Scan for the cell matching the given text and deliver its [x, y] coordinate at center. 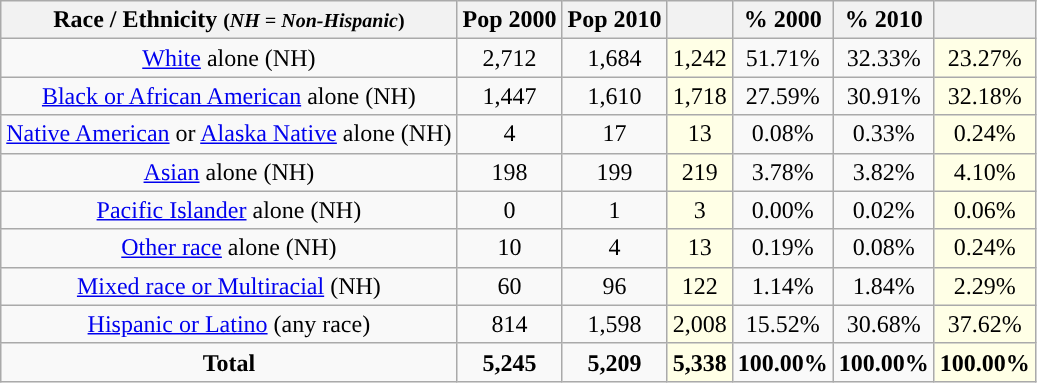
1,610 [614, 96]
30.91% [884, 96]
1 [614, 210]
% 2010 [884, 20]
2,712 [510, 58]
0 [510, 210]
32.18% [984, 96]
Pop 2000 [510, 20]
Total [229, 362]
60 [510, 286]
1,718 [700, 96]
Mixed race or Multiracial (NH) [229, 286]
Other race alone (NH) [229, 248]
198 [510, 172]
51.71% [782, 58]
Native American or Alaska Native alone (NH) [229, 134]
1.14% [782, 286]
3.78% [782, 172]
122 [700, 286]
Race / Ethnicity (NH = Non-Hispanic) [229, 20]
2.29% [984, 286]
37.62% [984, 324]
% 2000 [782, 20]
White alone (NH) [229, 58]
Black or African American alone (NH) [229, 96]
219 [700, 172]
5,209 [614, 362]
1.84% [884, 286]
27.59% [782, 96]
4.10% [984, 172]
0.19% [782, 248]
1,684 [614, 58]
32.33% [884, 58]
Pop 2010 [614, 20]
3 [700, 210]
199 [614, 172]
17 [614, 134]
5,245 [510, 362]
0.02% [884, 210]
Pacific Islander alone (NH) [229, 210]
Asian alone (NH) [229, 172]
23.27% [984, 58]
30.68% [884, 324]
814 [510, 324]
96 [614, 286]
1,598 [614, 324]
Hispanic or Latino (any race) [229, 324]
0.00% [782, 210]
0.06% [984, 210]
3.82% [884, 172]
1,242 [700, 58]
5,338 [700, 362]
1,447 [510, 96]
2,008 [700, 324]
15.52% [782, 324]
0.33% [884, 134]
10 [510, 248]
